Search for the cell housing the specified text and yield its (X, Y) center coordinate. 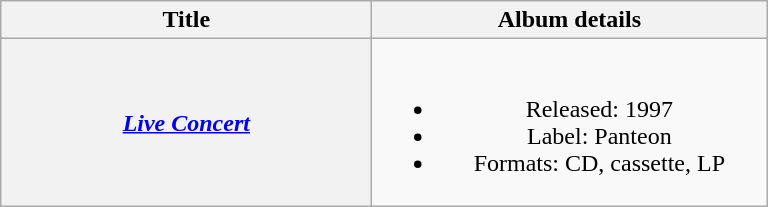
Album details (570, 20)
Title (186, 20)
Live Concert (186, 122)
Released: 1997Label: PanteonFormats: CD, cassette, LP (570, 122)
